Return [X, Y] of the center of cell containing provided text 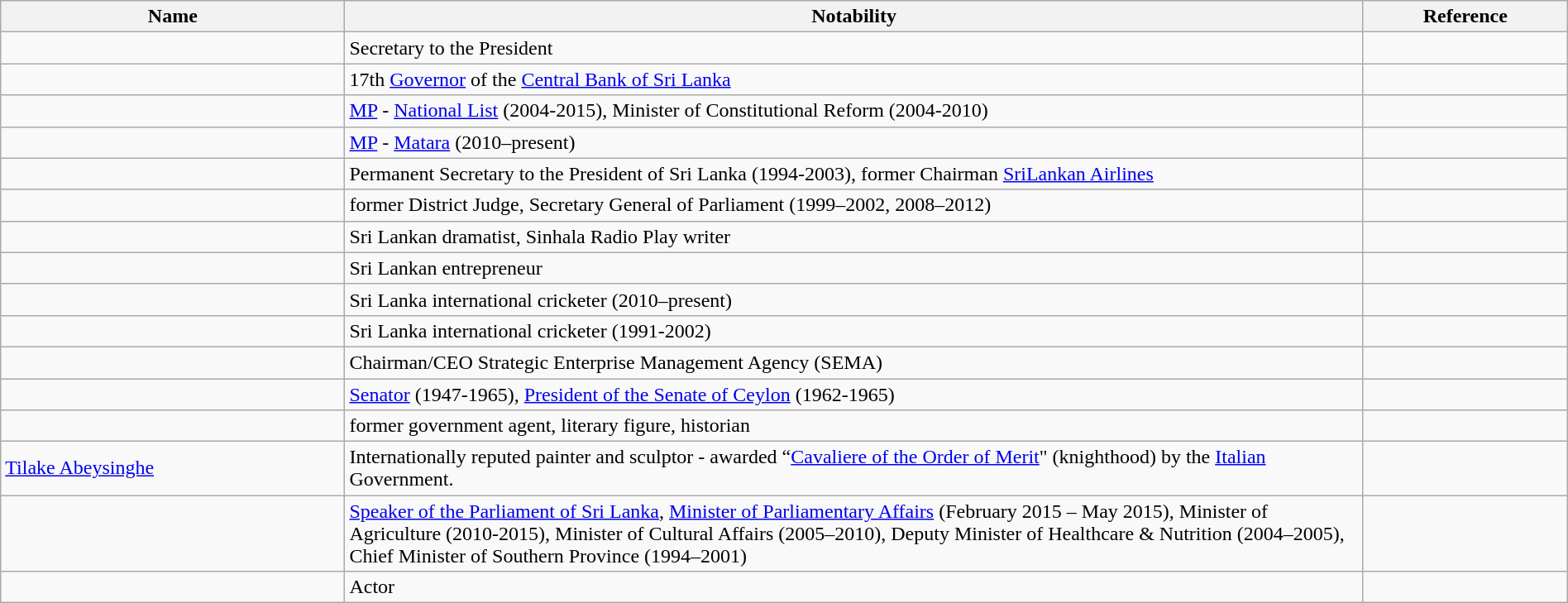
former District Judge, Secretary General of Parliament (1999–2002, 2008–2012) [853, 205]
MP - Matara (2010–present) [853, 142]
Sri Lankan entrepreneur [853, 268]
Internationally reputed painter and sculptor - awarded “Cavaliere of the Order of Merit" (knighthood) by the Italian Government. [853, 468]
Senator (1947-1965), President of the Senate of Ceylon (1962-1965) [853, 395]
Tilake Abeysinghe [173, 468]
Permanent Secretary to the President of Sri Lanka (1994-2003), former Chairman SriLankan Airlines [853, 174]
Reference [1465, 17]
former government agent, literary figure, historian [853, 426]
Sri Lanka international cricketer (1991-2002) [853, 331]
MP - National List (2004-2015), Minister of Constitutional Reform (2004-2010) [853, 111]
Name [173, 17]
Sri Lankan dramatist, Sinhala Radio Play writer [853, 237]
17th Governor of the Central Bank of Sri Lanka [853, 79]
Chairman/CEO Strategic Enterprise Management Agency (SEMA) [853, 362]
Sri Lanka international cricketer (2010–present) [853, 299]
Secretary to the President [853, 48]
Actor [853, 587]
Notability [853, 17]
